Return [X, Y] of the center of cell containing provided text 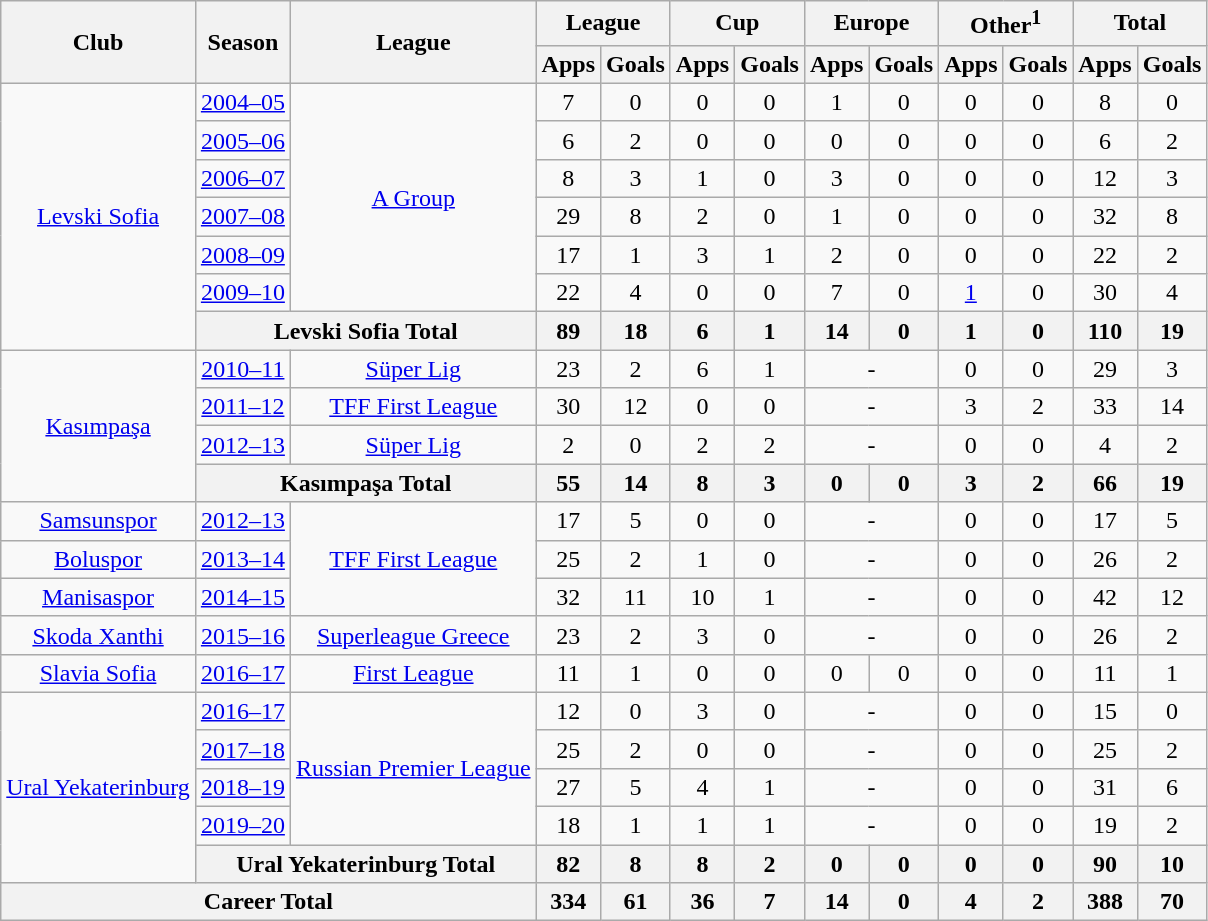
First League [413, 673]
2013–14 [242, 559]
Slavia Sofia [98, 673]
66 [1105, 483]
Season [242, 42]
2018–19 [242, 787]
Levski Sofia [98, 216]
2008–09 [242, 255]
31 [1105, 787]
Club [98, 42]
Russian Premier League [413, 768]
Superleague Greece [413, 635]
Manisaspor [98, 597]
2007–08 [242, 217]
2011–12 [242, 407]
A Group [413, 197]
2010–11 [242, 369]
Career Total [268, 902]
Europe [871, 24]
2005–06 [242, 140]
55 [568, 483]
2004–05 [242, 102]
334 [568, 902]
2015–16 [242, 635]
Total [1140, 24]
2017–18 [242, 749]
388 [1105, 902]
Skoda Xanthi [98, 635]
42 [1105, 597]
Other1 [1006, 24]
2006–07 [242, 178]
82 [568, 864]
15 [1105, 711]
2009–10 [242, 293]
Levski Sofia Total [366, 331]
Ural Yekaterinburg Total [366, 864]
2019–20 [242, 826]
110 [1105, 331]
36 [702, 902]
Ural Yekaterinburg [98, 787]
Cup [737, 24]
61 [636, 902]
70 [1172, 902]
Samsunspor [98, 521]
2014–15 [242, 597]
Boluspor [98, 559]
33 [1105, 407]
90 [1105, 864]
Kasımpaşa [98, 426]
Kasımpaşa Total [366, 483]
27 [568, 787]
89 [568, 331]
